Return [x, y] of the center of cell containing provided text 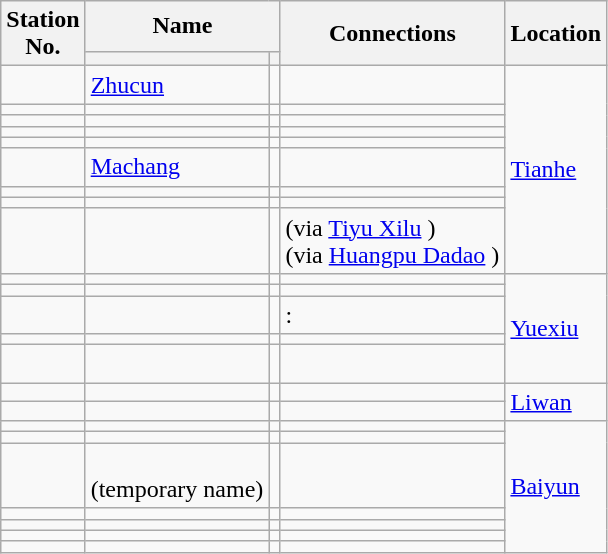
Tianhe [556, 170]
Zhucun [177, 85]
Yuexiu [556, 328]
: [392, 315]
(temporary name) [177, 476]
Location [556, 34]
Machang [177, 167]
Liwan [556, 402]
(via Tiyu Xilu ) (via Huangpu Dadao ) [392, 240]
Connections [392, 34]
Name [182, 26]
StationNo. [43, 34]
Baiyun [556, 486]
